Determine the (X, Y) coordinate at the center of the cell enclosing the given text.  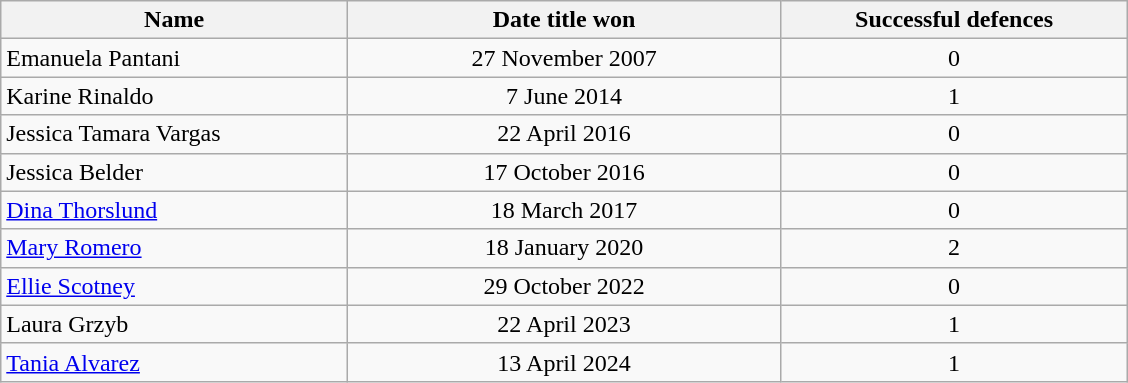
17 October 2016 (564, 172)
Mary Romero (174, 248)
18 January 2020 (564, 248)
Emanuela Pantani (174, 58)
7 June 2014 (564, 96)
18 March 2017 (564, 210)
22 April 2016 (564, 134)
Laura Grzyb (174, 324)
Jessica Belder (174, 172)
22 April 2023 (564, 324)
Date title won (564, 20)
Karine Rinaldo (174, 96)
Successful defences (954, 20)
Dina Thorslund (174, 210)
27 November 2007 (564, 58)
Tania Alvarez (174, 362)
2 (954, 248)
13 April 2024 (564, 362)
Ellie Scotney (174, 286)
Name (174, 20)
29 October 2022 (564, 286)
Jessica Tamara Vargas (174, 134)
